From the cell containing the given text, extract its center point as (x, y) coordinate. 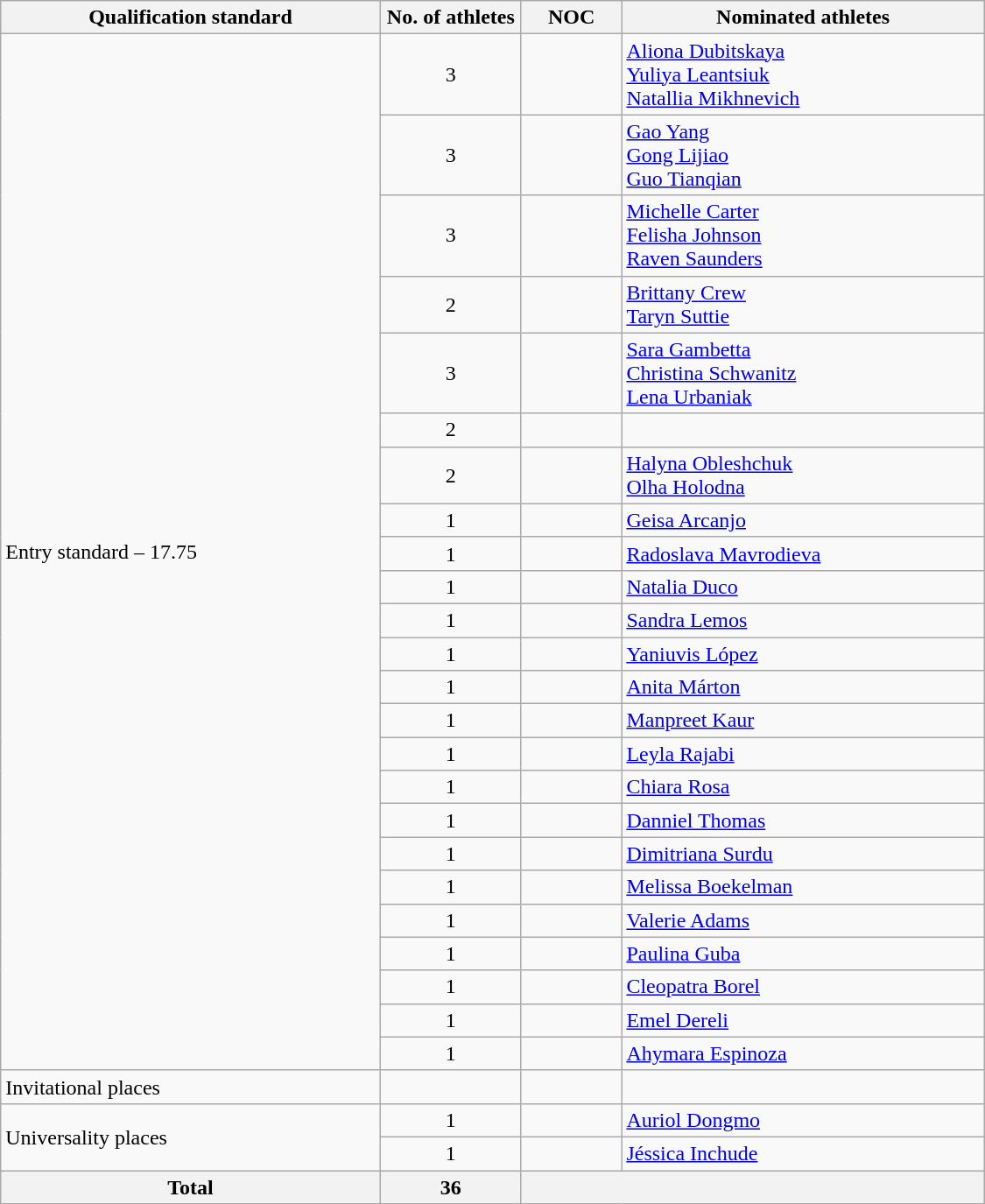
Anita Márton (803, 687)
Nominated athletes (803, 18)
Melissa Boekelman (803, 887)
Yaniuvis López (803, 654)
Dimitriana Surdu (803, 854)
Sandra Lemos (803, 620)
Michelle CarterFelisha JohnsonRaven Saunders (803, 236)
Natalia Duco (803, 587)
Qualification standard (191, 18)
Valerie Adams (803, 920)
Cleopatra Borel (803, 987)
Total (191, 1186)
36 (450, 1186)
Sara GambettaChristina SchwanitzLena Urbaniak (803, 373)
Aliona DubitskayaYuliya LeantsiukNatallia Mikhnevich (803, 74)
Invitational places (191, 1087)
Chiara Rosa (803, 787)
Radoslava Mavrodieva (803, 553)
Halyna ObleshchukOlha Holodna (803, 475)
Paulina Guba (803, 954)
Ahymara Espinoza (803, 1053)
Geisa Arcanjo (803, 520)
Brittany CrewTaryn Suttie (803, 305)
Universality places (191, 1137)
Auriol Dongmo (803, 1120)
Manpreet Kaur (803, 721)
Danniel Thomas (803, 820)
Gao YangGong LijiaoGuo Tianqian (803, 155)
No. of athletes (450, 18)
Jéssica Inchude (803, 1153)
Leyla Rajabi (803, 754)
Entry standard – 17.75 (191, 553)
Emel Dereli (803, 1020)
NOC (571, 18)
